Return [X, Y] of the center of cell containing provided text 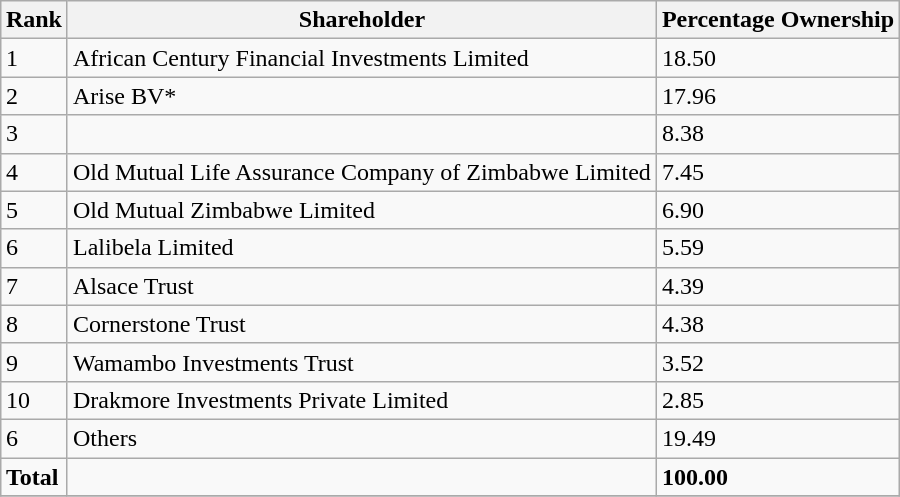
Percentage Ownership [778, 20]
19.49 [778, 438]
3.52 [778, 362]
5 [34, 210]
Drakmore Investments Private Limited [362, 400]
2 [34, 96]
9 [34, 362]
2.85 [778, 400]
Old Mutual Life Assurance Company of Zimbabwe Limited [362, 172]
Shareholder [362, 20]
Others [362, 438]
Total [34, 477]
Lalibela Limited [362, 248]
3 [34, 134]
5.59 [778, 248]
17.96 [778, 96]
Old Mutual Zimbabwe Limited [362, 210]
7 [34, 286]
18.50 [778, 58]
Rank [34, 20]
Alsace Trust [362, 286]
1 [34, 58]
8 [34, 324]
Arise BV* [362, 96]
100.00 [778, 477]
Cornerstone Trust [362, 324]
4 [34, 172]
8.38 [778, 134]
Wamambo Investments Trust [362, 362]
6.90 [778, 210]
4.38 [778, 324]
7.45 [778, 172]
10 [34, 400]
4.39 [778, 286]
African Century Financial Investments Limited [362, 58]
